Determine the [x, y] coordinate at the center of the cell enclosing the given text.  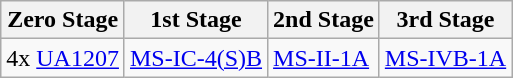
4x UA1207 [63, 58]
1st Stage [196, 20]
Zero Stage [63, 20]
MS-II-1A [324, 58]
MS-IVB-1A [445, 58]
2nd Stage [324, 20]
3rd Stage [445, 20]
MS-IC-4(S)B [196, 58]
